Extract the [X, Y] coordinate from the center of the cell holding the provided text.  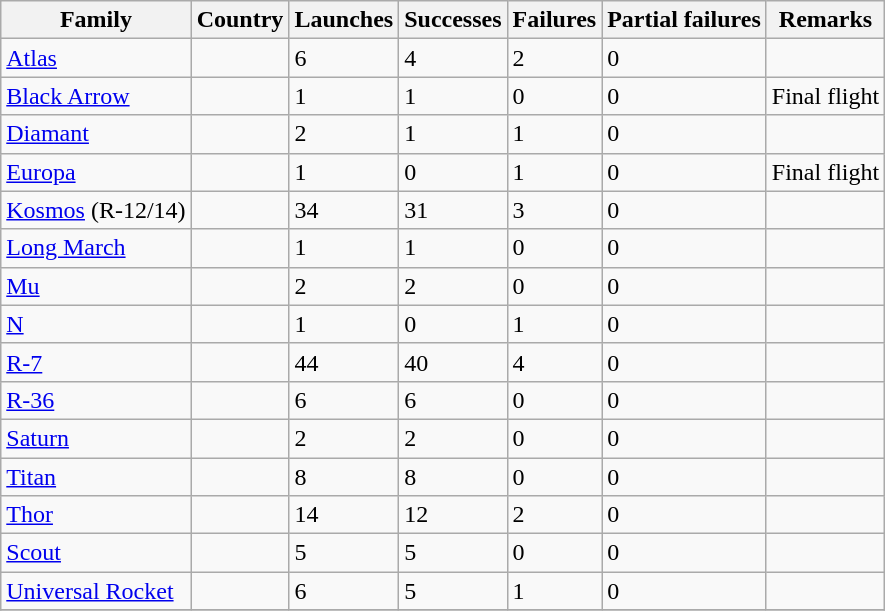
Mu [96, 286]
R-36 [96, 400]
34 [344, 210]
14 [344, 515]
Launches [344, 20]
Long March [96, 248]
Atlas [96, 58]
Universal Rocket [96, 591]
Kosmos (R-12/14) [96, 210]
Family [96, 20]
Country [240, 20]
Thor [96, 515]
Europa [96, 172]
40 [453, 362]
Black Arrow [96, 96]
Partial failures [684, 20]
Failures [554, 20]
Scout [96, 553]
R-7 [96, 362]
Diamant [96, 134]
31 [453, 210]
Titan [96, 477]
Saturn [96, 438]
44 [344, 362]
Remarks [825, 20]
12 [453, 515]
3 [554, 210]
N [96, 324]
Successes [453, 20]
